Provide the (X, Y) coordinate of the cell's center where the given text is located.  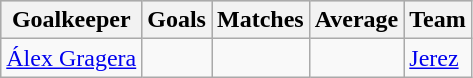
Jerez (438, 58)
Goals (177, 20)
Team (438, 20)
Matches (261, 20)
Average (356, 20)
Goalkeeper (72, 20)
Álex Gragera (72, 58)
